Provide the [x, y] coordinate of the cell's center where the given text is located.  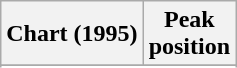
Peakposition [189, 34]
Chart (1995) [72, 34]
